Find where the given text appears and provide that cell's center as (X, Y) coordinate. 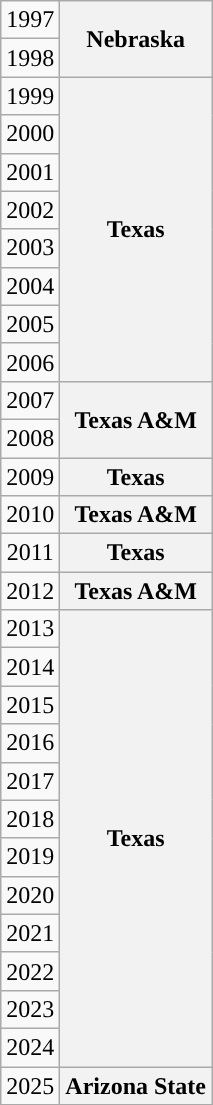
2025 (30, 1085)
2019 (30, 857)
2014 (30, 667)
Nebraska (136, 39)
2007 (30, 400)
2017 (30, 781)
2012 (30, 591)
2015 (30, 705)
2020 (30, 895)
2010 (30, 515)
2001 (30, 172)
2005 (30, 324)
2024 (30, 1047)
2011 (30, 553)
Arizona State (136, 1085)
1998 (30, 58)
2006 (30, 362)
2016 (30, 743)
2008 (30, 438)
2000 (30, 134)
1999 (30, 96)
2022 (30, 971)
2002 (30, 210)
1997 (30, 20)
2023 (30, 1009)
2018 (30, 819)
2021 (30, 933)
2013 (30, 629)
2009 (30, 477)
2004 (30, 286)
2003 (30, 248)
